Return the [x, y] coordinate for the center point of the cell that contains the specified text.  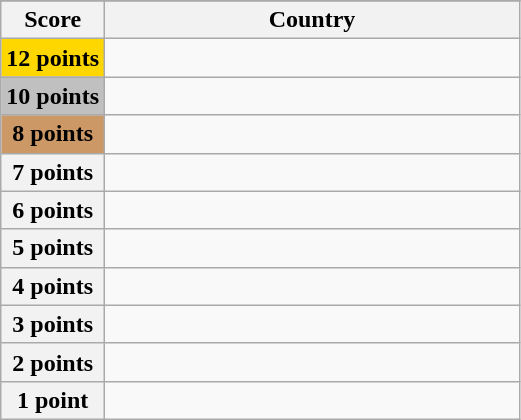
5 points [53, 248]
4 points [53, 286]
1 point [53, 400]
Score [53, 20]
12 points [53, 58]
2 points [53, 362]
10 points [53, 96]
8 points [53, 134]
6 points [53, 210]
Country [312, 20]
7 points [53, 172]
3 points [53, 324]
